Extract the [x, y] coordinate from the center of the cell holding the provided text.  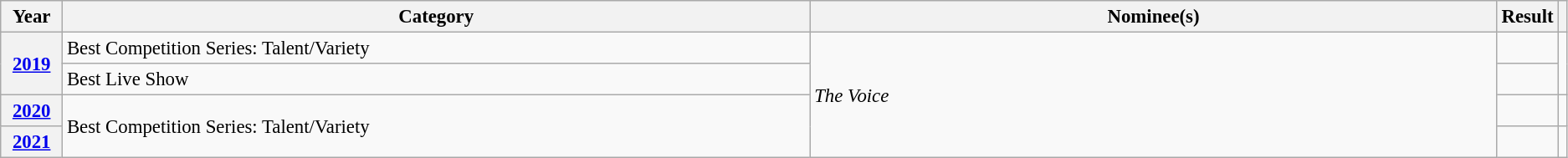
Nominee(s) [1153, 17]
Year [32, 17]
The Voice [1153, 95]
Category [437, 17]
2021 [32, 142]
Result [1528, 17]
2019 [32, 64]
Best Live Show [437, 79]
2020 [32, 111]
